Return the (x, y) coordinate for the center point of the cell that contains the specified text.  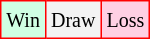
Draw (72, 20)
Loss (126, 20)
Win (24, 20)
